Search for the cell housing the specified text and yield its [X, Y] center coordinate. 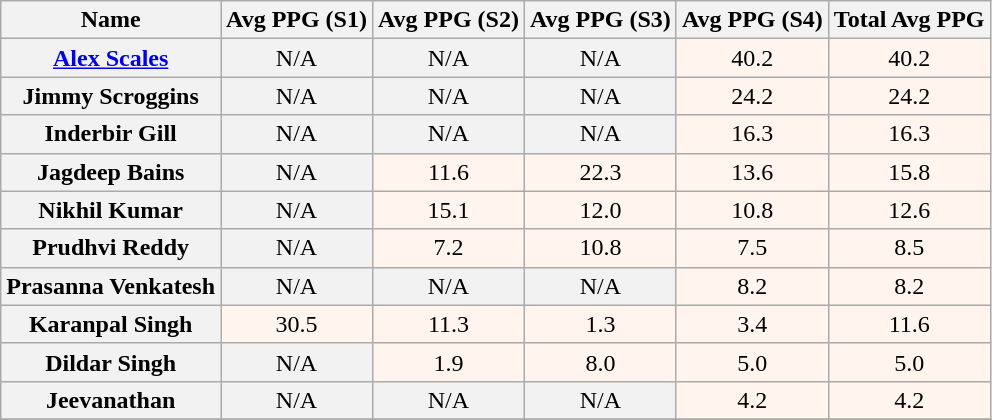
15.8 [909, 172]
Jagdeep Bains [111, 172]
Karanpal Singh [111, 324]
Alex Scales [111, 58]
1.3 [600, 324]
Avg PPG (S1) [297, 20]
1.9 [448, 362]
8.0 [600, 362]
12.0 [600, 210]
Nikhil Kumar [111, 210]
13.6 [752, 172]
22.3 [600, 172]
Prasanna Venkatesh [111, 286]
7.5 [752, 248]
3.4 [752, 324]
12.6 [909, 210]
Avg PPG (S2) [448, 20]
Total Avg PPG [909, 20]
Dildar Singh [111, 362]
11.3 [448, 324]
Name [111, 20]
Jeevanathan [111, 400]
Jimmy Scroggins [111, 96]
15.1 [448, 210]
7.2 [448, 248]
Inderbir Gill [111, 134]
Avg PPG (S4) [752, 20]
8.5 [909, 248]
Prudhvi Reddy [111, 248]
30.5 [297, 324]
Avg PPG (S3) [600, 20]
